Find where the given text appears and provide that cell's center as (x, y) coordinate. 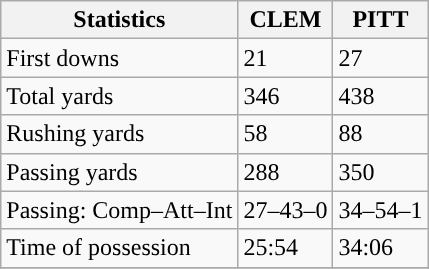
Rushing yards (120, 134)
27–43–0 (286, 210)
Total yards (120, 96)
34–54–1 (380, 210)
Passing yards (120, 172)
Time of possession (120, 248)
438 (380, 96)
350 (380, 172)
CLEM (286, 20)
Statistics (120, 20)
Passing: Comp–Att–Int (120, 210)
First downs (120, 58)
21 (286, 58)
288 (286, 172)
PITT (380, 20)
25:54 (286, 248)
27 (380, 58)
346 (286, 96)
88 (380, 134)
34:06 (380, 248)
58 (286, 134)
